Extract the [X, Y] coordinate from the center of the cell holding the provided text.  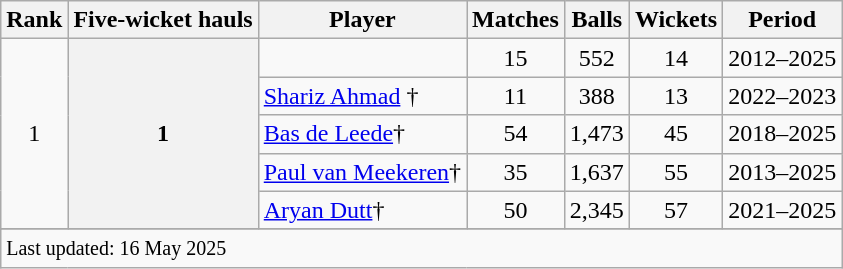
Bas de Leede† [362, 134]
Rank [34, 20]
2013–2025 [782, 172]
2021–2025 [782, 210]
35 [516, 172]
552 [596, 58]
55 [676, 172]
1,637 [596, 172]
11 [516, 96]
Last updated: 16 May 2025 [422, 248]
Aryan Dutt† [362, 210]
1,473 [596, 134]
Five-wicket hauls [163, 20]
Period [782, 20]
15 [516, 58]
Wickets [676, 20]
2022–2023 [782, 96]
2018–2025 [782, 134]
Shariz Ahmad † [362, 96]
13 [676, 96]
2,345 [596, 210]
57 [676, 210]
Player [362, 20]
50 [516, 210]
Paul van Meekeren† [362, 172]
2012–2025 [782, 58]
14 [676, 58]
388 [596, 96]
45 [676, 134]
Matches [516, 20]
54 [516, 134]
Balls [596, 20]
